For the text-containing cell, return its midpoint in [X, Y] coordinate format. 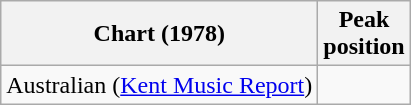
Australian (Kent Music Report) [160, 85]
Chart (1978) [160, 34]
Peakposition [364, 34]
